Find where the given text appears and provide that cell's center as [x, y] coordinate. 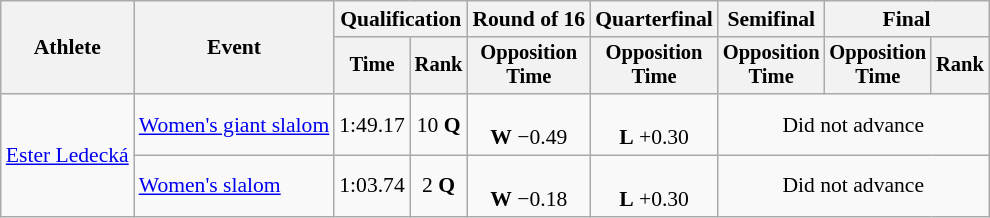
Final [906, 19]
Qualification [400, 19]
Event [234, 48]
2 Q [439, 186]
W −0.18 [528, 186]
Time [372, 66]
Ester Ledecká [68, 155]
10 Q [439, 124]
Quarterfinal [654, 19]
W −0.49 [528, 124]
Women's slalom [234, 186]
Semifinal [772, 19]
Round of 16 [528, 19]
Women's giant slalom [234, 124]
Athlete [68, 48]
1:49.17 [372, 124]
1:03.74 [372, 186]
